Pinpoint the cell where the given text exists, returning its [x, y] midpoint coordinate. 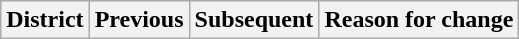
Subsequent [254, 20]
District [45, 20]
Reason for change [419, 20]
Previous [139, 20]
